Scan for the cell matching the given text and deliver its [X, Y] coordinate at center. 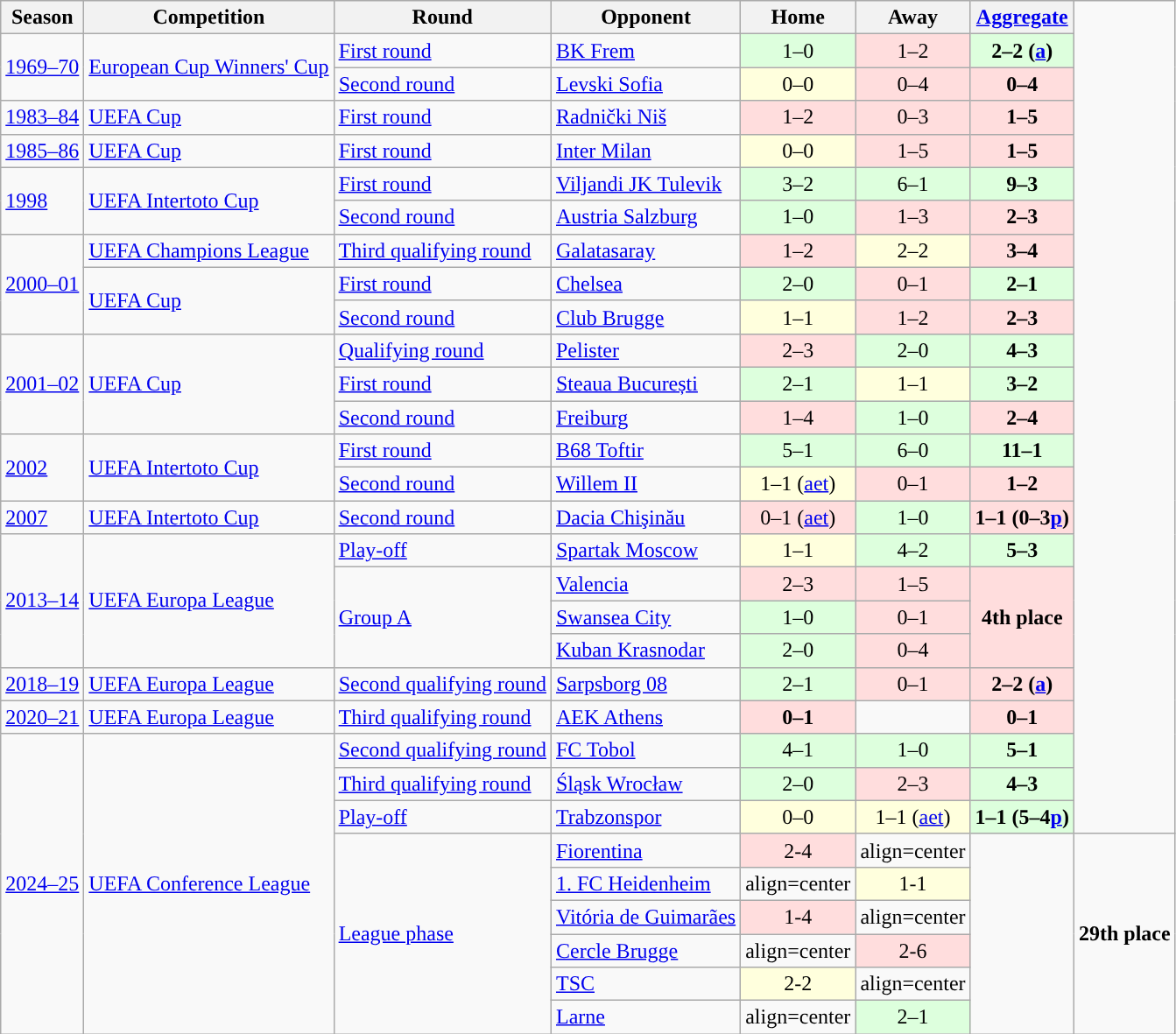
Dacia Chişinău [645, 517]
2001–02 [42, 383]
1-1 [912, 883]
1–3 [912, 217]
6–0 [912, 451]
1–4 [799, 418]
2000–01 [42, 284]
B68 Toftir [645, 451]
Spartak Moscow [645, 551]
UEFA Conference League [208, 884]
Kuban Krasnodar [645, 651]
1983–84 [42, 117]
Vitória de Guimarães [645, 917]
Club Brugge [645, 317]
Galatasaray [645, 250]
2013–14 [42, 601]
Opponent [645, 18]
European Cup Winners' Cup [208, 67]
Willem II [645, 484]
UEFA Champions League [208, 250]
1–1 (5–4p) [1022, 817]
Śląsk Wrocław [645, 784]
League phase [442, 933]
Competition [208, 18]
9–3 [1022, 184]
Chelsea [645, 284]
5–3 [1022, 551]
1. FC Heidenheim [645, 883]
Austria Salzburg [645, 217]
3–4 [1022, 250]
Radnički Niš [645, 117]
Fiorentina [645, 850]
Pelister [645, 350]
1985–86 [42, 151]
0–1 (aet) [799, 517]
2-6 [912, 950]
Group A [442, 617]
Freiburg [645, 418]
2002 [42, 468]
TSC [645, 984]
Steaua București [645, 383]
2–4 [1022, 418]
Valencia [645, 584]
2007 [42, 517]
FC Tobol [645, 750]
2-4 [799, 850]
AEK Athens [645, 717]
Aggregate [1022, 18]
2020–21 [42, 717]
2024–25 [42, 884]
29th place [1124, 933]
1969–70 [42, 67]
Home [799, 18]
Away [912, 18]
1–1 (0–3p) [1022, 517]
2–2 [912, 250]
Season [42, 18]
Cercle Brugge [645, 950]
Larne [645, 1017]
BK Frem [645, 51]
1998 [42, 200]
6–1 [912, 184]
Inter Milan [645, 151]
11–1 [1022, 451]
4–2 [912, 551]
Levski Sofia [645, 84]
4–1 [799, 750]
2018–19 [42, 684]
Swansea City [645, 617]
Sarpsborg 08 [645, 684]
Trabzonspor [645, 817]
Qualifying round [442, 350]
Viljandi JK Tulevik [645, 184]
1-4 [799, 917]
0–3 [912, 117]
Round [442, 18]
4th place [1022, 617]
2-2 [799, 984]
